Pinpoint the cell where the given text exists, returning its [x, y] midpoint coordinate. 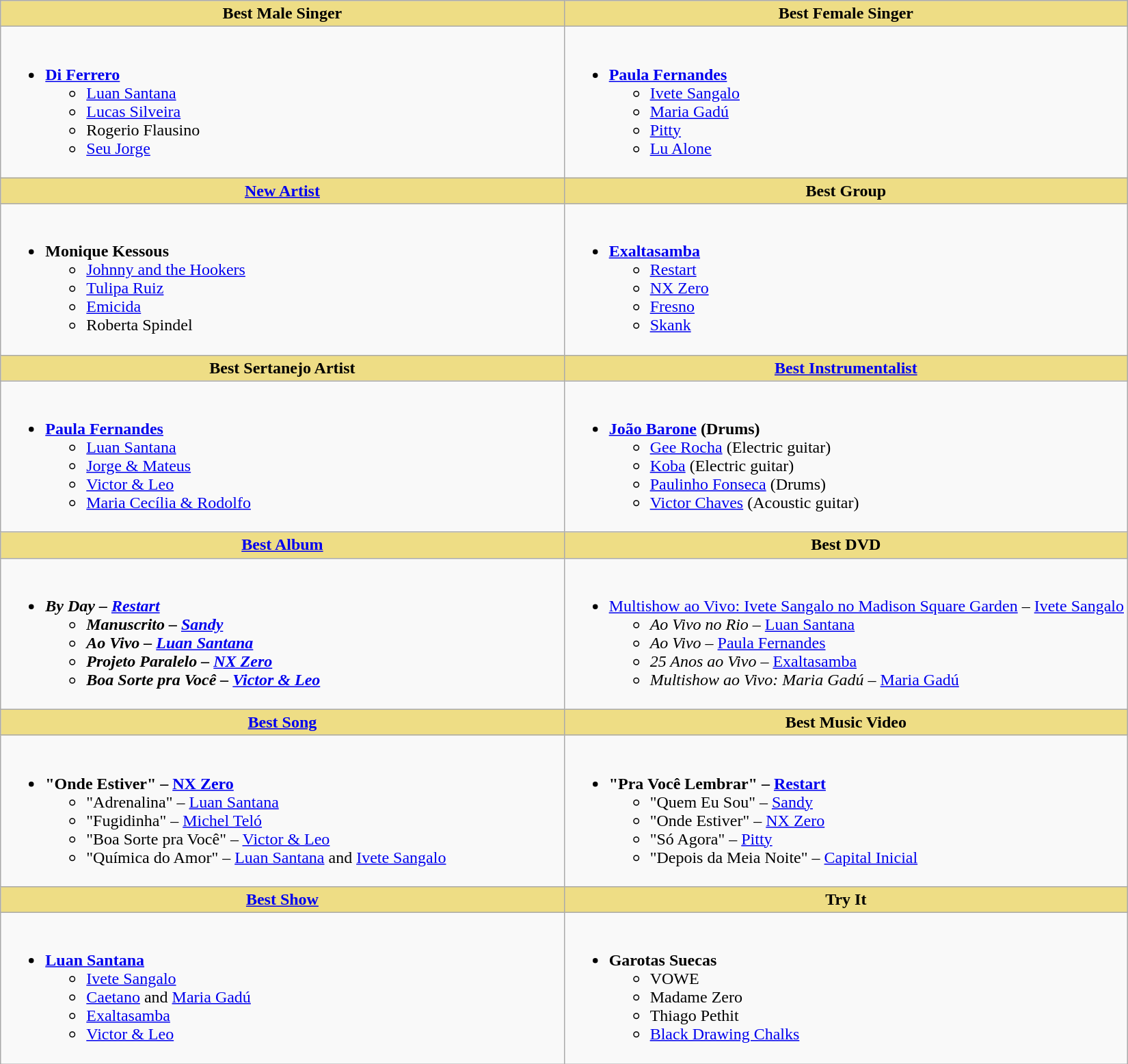
Luan SantanaIvete SangaloCaetano and Maria GadúExaltasambaVictor & Leo [282, 987]
Best Album [282, 545]
New Artist [282, 191]
Paula FernandesIvete SangaloMaria GadúPittyLu Alone [846, 103]
João Barone (Drums)Gee Rocha (Electric guitar)Koba (Electric guitar)Paulinho Fonseca (Drums)Victor Chaves (Acoustic guitar) [846, 457]
By Day – RestartManuscrito – SandyAo Vivo – Luan SantanaProjeto Paralelo – NX ZeroBoa Sorte pra Você – Victor & Leo [282, 633]
Best Instrumentalist [846, 368]
Paula FernandesLuan SantanaJorge & MateusVictor & LeoMaria Cecília & Rodolfo [282, 457]
Best Song [282, 722]
Best Show [282, 899]
Try It [846, 899]
Best Sertanejo Artist [282, 368]
Best Male Singer [282, 14]
Best DVD [846, 545]
Best Female Singer [846, 14]
Best Music Video [846, 722]
"Pra Você Lembrar" – Restart"Quem Eu Sou" – Sandy"Onde Estiver" – NX Zero"Só Agora" – Pitty"Depois da Meia Noite" – Capital Inicial [846, 811]
Garotas SuecasVOWEMadame ZeroThiago PethitBlack Drawing Chalks [846, 987]
ExaltasambaRestartNX ZeroFresnoSkank [846, 279]
Best Group [846, 191]
Monique KessousJohnny and the HookersTulipa RuizEmicidaRoberta Spindel [282, 279]
Di FerreroLuan SantanaLucas SilveiraRogerio FlausinoSeu Jorge [282, 103]
